Return the (x, y) coordinate for the center point of the cell that contains the specified text.  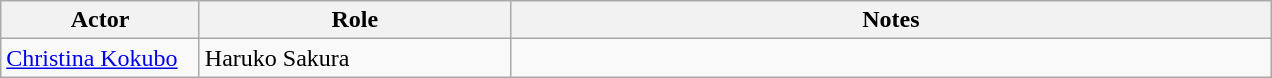
Role (354, 20)
Actor (100, 20)
Christina Kokubo (100, 58)
Haruko Sakura (354, 58)
Notes (890, 20)
